Extract the (x, y) coordinate from the center of the cell holding the provided text.  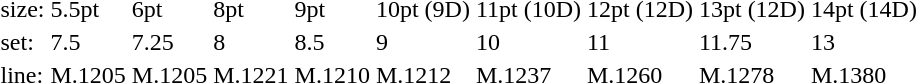
11 (640, 42)
8.5 (332, 42)
9 (422, 42)
10 (528, 42)
7.5 (88, 42)
7.25 (169, 42)
11.75 (752, 42)
8 (251, 42)
